Output the (X, Y) coordinate of the center of the cell containing the given text.  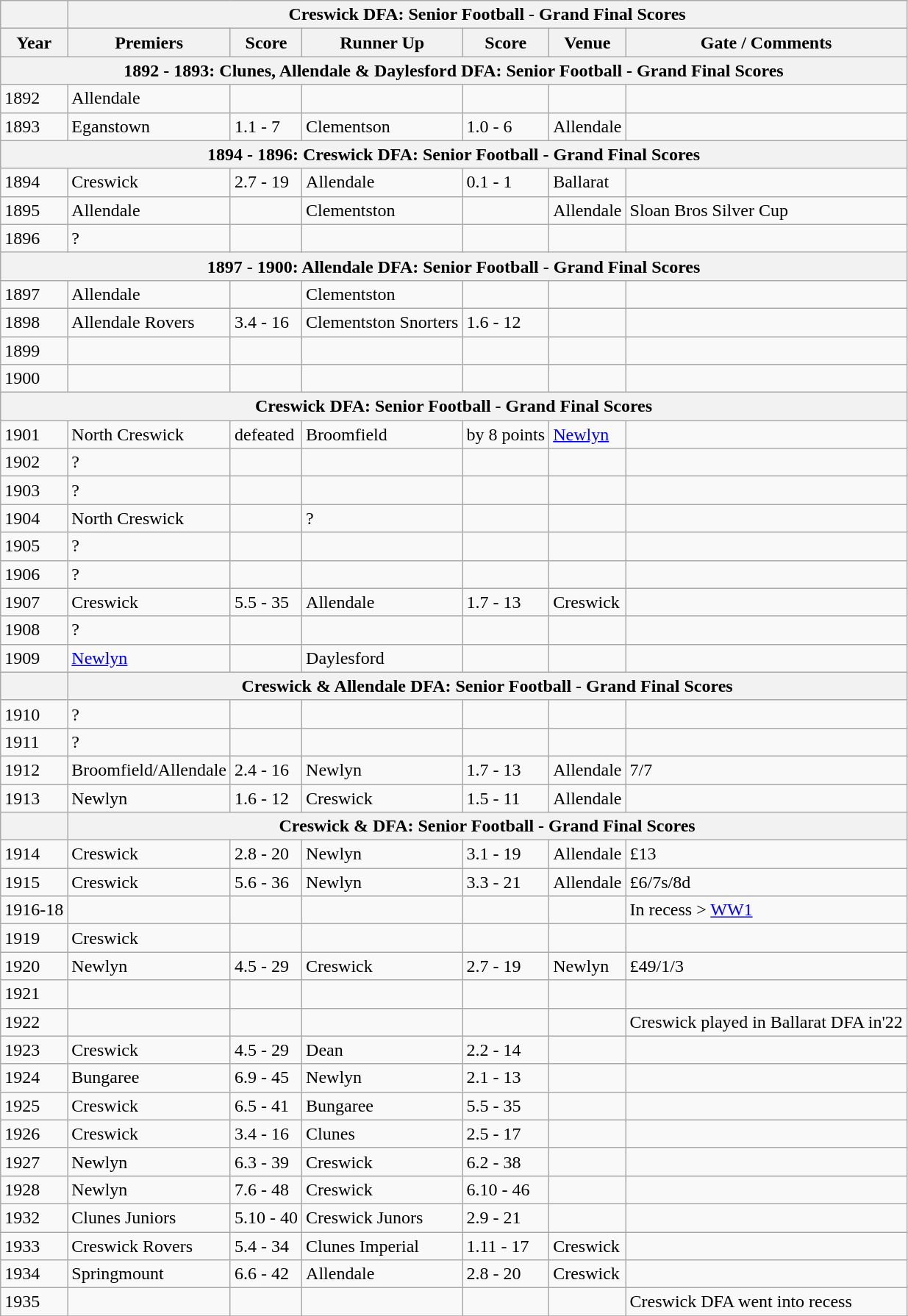
Creswick Junors (382, 1217)
1896 (34, 238)
Eganstown (149, 126)
1895 (34, 210)
1909 (34, 658)
1935 (34, 1302)
Ballarat (587, 182)
1.1 - 7 (266, 126)
1928 (34, 1190)
Year (34, 43)
1914 (34, 854)
£49/1/3 (766, 966)
0.1 - 1 (506, 182)
Runner Up (382, 43)
1897 (34, 294)
Springmount (149, 1274)
1.11 - 17 (506, 1246)
1892 - 1893: Clunes, Allendale & Daylesford DFA: Senior Football - Grand Final Scores (454, 71)
1916-18 (34, 910)
Creswick Rovers (149, 1246)
1906 (34, 574)
Clementson (382, 126)
1925 (34, 1106)
1924 (34, 1078)
1907 (34, 602)
5.10 - 40 (266, 1217)
£13 (766, 854)
6.5 - 41 (266, 1106)
2.5 - 17 (506, 1134)
1912 (34, 770)
7/7 (766, 770)
1898 (34, 322)
6.9 - 45 (266, 1078)
1923 (34, 1050)
6.10 - 46 (506, 1190)
Gate / Comments (766, 43)
In recess > WW1 (766, 910)
1904 (34, 518)
1934 (34, 1274)
Creswick & Allendale DFA: Senior Football - Grand Final Scores (487, 686)
2.9 - 21 (506, 1217)
7.6 - 48 (266, 1190)
1932 (34, 1217)
Dean (382, 1050)
1913 (34, 798)
Broomfield (382, 435)
6.2 - 38 (506, 1162)
1920 (34, 966)
2.1 - 13 (506, 1078)
2.2 - 14 (506, 1050)
Clunes Imperial (382, 1246)
Daylesford (382, 658)
defeated (266, 435)
1894 - 1896: Creswick DFA: Senior Football - Grand Final Scores (454, 154)
5.4 - 34 (266, 1246)
1902 (34, 462)
Clementston Snorters (382, 322)
1897 - 1900: Allendale DFA: Senior Football - Grand Final Scores (454, 266)
Venue (587, 43)
1910 (34, 714)
Allendale Rovers (149, 322)
5.6 - 36 (266, 882)
1915 (34, 882)
1933 (34, 1246)
£6/7s/8d (766, 882)
6.3 - 39 (266, 1162)
1919 (34, 938)
1901 (34, 435)
1892 (34, 99)
Creswick & DFA: Senior Football - Grand Final Scores (487, 826)
Creswick played in Ballarat DFA in'22 (766, 1022)
Clunes Juniors (149, 1217)
1.0 - 6 (506, 126)
Clunes (382, 1134)
by 8 points (506, 435)
1927 (34, 1162)
1922 (34, 1022)
3.3 - 21 (506, 882)
1921 (34, 994)
1893 (34, 126)
Creswick DFA went into recess (766, 1302)
1908 (34, 630)
1900 (34, 379)
1.5 - 11 (506, 798)
1894 (34, 182)
1905 (34, 546)
2.4 - 16 (266, 770)
3.1 - 19 (506, 854)
1911 (34, 742)
1903 (34, 490)
Sloan Bros Silver Cup (766, 210)
Broomfield/Allendale (149, 770)
1926 (34, 1134)
1899 (34, 351)
Premiers (149, 43)
6.6 - 42 (266, 1274)
